From the cell containing the given text, extract its center point as (x, y) coordinate. 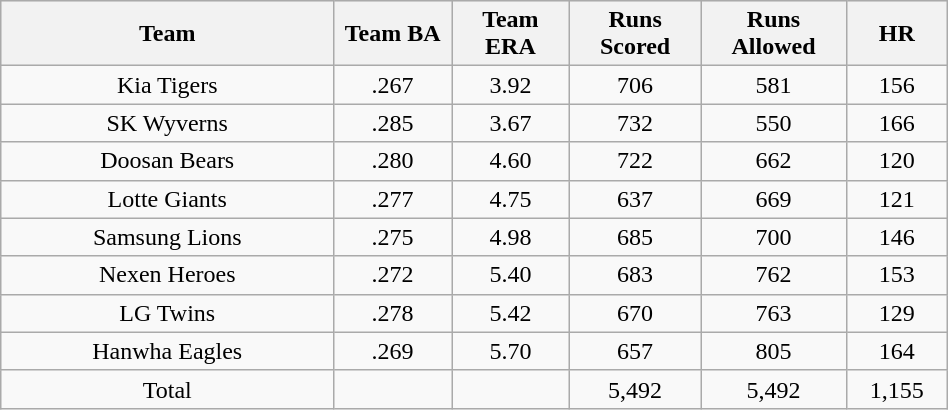
166 (896, 123)
550 (774, 123)
683 (635, 275)
120 (896, 161)
Runs Scored (635, 34)
4.60 (511, 161)
3.92 (511, 85)
164 (896, 351)
637 (635, 199)
156 (896, 85)
SK Wyverns (168, 123)
Total (168, 389)
Lotte Giants (168, 199)
129 (896, 313)
121 (896, 199)
Nexen Heroes (168, 275)
Samsung Lions (168, 237)
153 (896, 275)
Team BA (393, 34)
HR (896, 34)
Kia Tigers (168, 85)
662 (774, 161)
805 (774, 351)
657 (635, 351)
763 (774, 313)
.275 (393, 237)
.280 (393, 161)
.267 (393, 85)
146 (896, 237)
685 (635, 237)
5.42 (511, 313)
.285 (393, 123)
Team (168, 34)
Hanwha Eagles (168, 351)
4.98 (511, 237)
700 (774, 237)
Team ERA (511, 34)
Doosan Bears (168, 161)
.272 (393, 275)
722 (635, 161)
670 (635, 313)
.278 (393, 313)
1,155 (896, 389)
Runs Allowed (774, 34)
669 (774, 199)
4.75 (511, 199)
LG Twins (168, 313)
3.67 (511, 123)
5.70 (511, 351)
706 (635, 85)
732 (635, 123)
762 (774, 275)
.277 (393, 199)
581 (774, 85)
5.40 (511, 275)
.269 (393, 351)
